Capture the cell that displays the provided text and extract its [x, y] central coordinate. 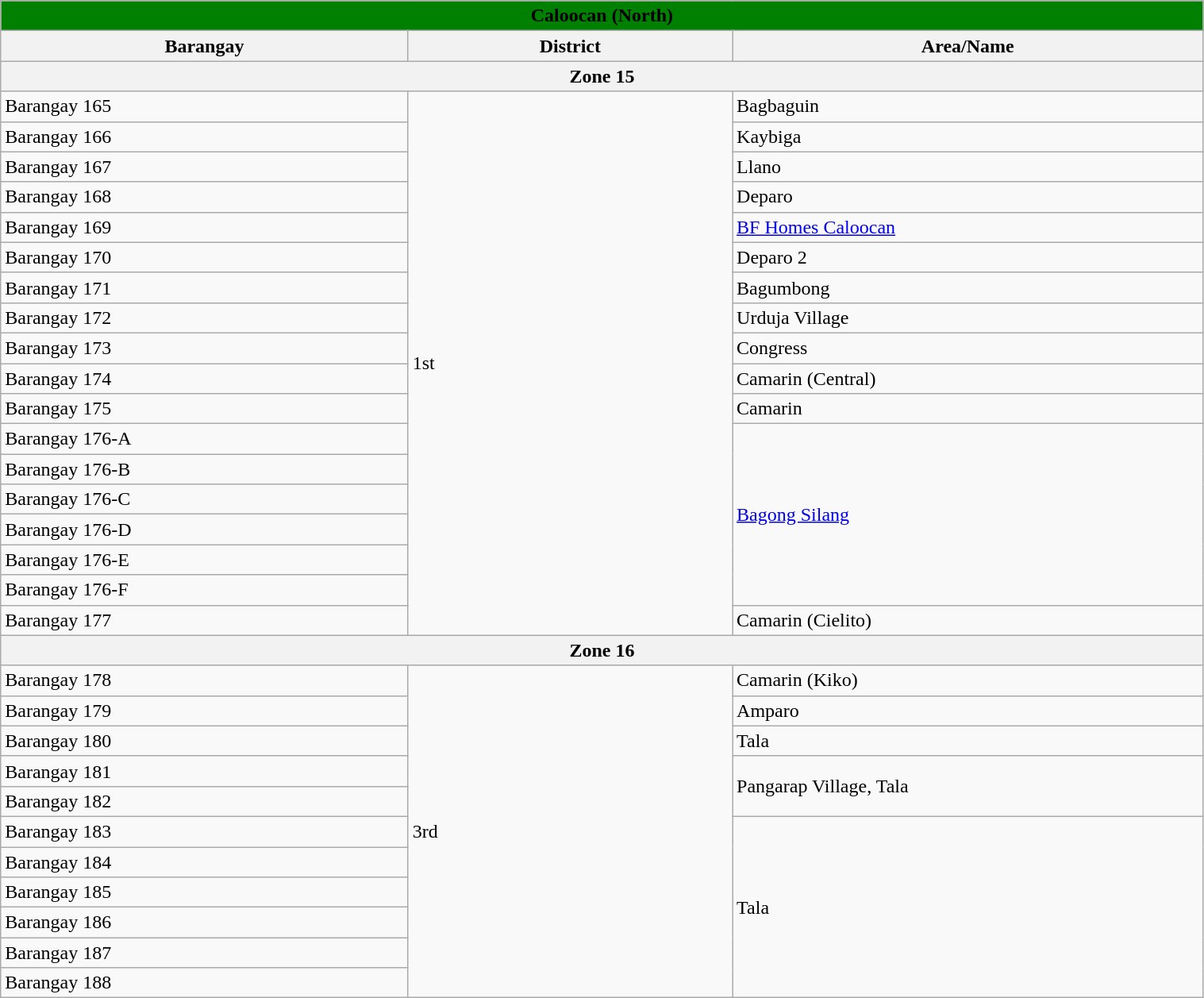
Barangay 176-B [205, 469]
Zone 16 [602, 650]
Barangay 182 [205, 801]
Barangay 188 [205, 983]
Barangay 166 [205, 137]
Bagbaguin [968, 106]
Barangay 173 [205, 348]
Camarin (Central) [968, 379]
Barangay 180 [205, 741]
Deparo 2 [968, 257]
Barangay 176-D [205, 530]
Barangay 177 [205, 620]
Barangay 169 [205, 227]
Camarin (Cielito) [968, 620]
Barangay 168 [205, 197]
Kaybiga [968, 137]
Barangay 171 [205, 287]
Deparo [968, 197]
BF Homes Caloocan [968, 227]
Bagong Silang [968, 514]
1st [570, 364]
Llano [968, 167]
Barangay 176-E [205, 560]
Barangay 179 [205, 711]
Barangay 174 [205, 379]
Barangay 184 [205, 861]
Barangay 186 [205, 923]
Barangay 185 [205, 892]
Barangay [205, 46]
Camarin [968, 409]
Barangay 175 [205, 409]
Barangay 176-C [205, 499]
Barangay 187 [205, 953]
Barangay 172 [205, 318]
Barangay 176-A [205, 439]
Area/Name [968, 46]
Urduja Village [968, 318]
Barangay 176-F [205, 590]
Caloocan (North) [602, 16]
Congress [968, 348]
Amparo [968, 711]
Camarin (Kiko) [968, 680]
Barangay 167 [205, 167]
Zone 15 [602, 76]
Bagumbong [968, 287]
Pangarap Village, Tala [968, 786]
Barangay 165 [205, 106]
3rd [570, 832]
Barangay 178 [205, 680]
Barangay 183 [205, 831]
District [570, 46]
Barangay 170 [205, 257]
Barangay 181 [205, 771]
